Extract the [X, Y] coordinate from the center of the cell holding the provided text.  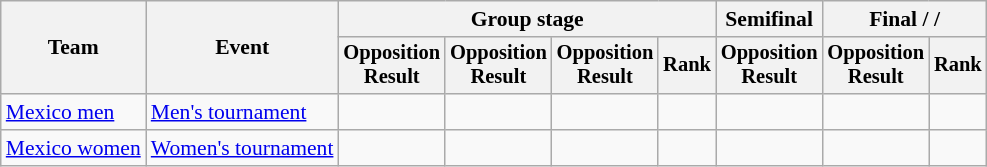
Women's tournament [242, 148]
Semifinal [770, 19]
Event [242, 48]
Group stage [526, 19]
Mexico men [74, 112]
Team [74, 48]
Mexico women [74, 148]
Final / / [904, 19]
Men's tournament [242, 112]
